Determine the (x, y) coordinate at the center of the cell enclosing the given text.  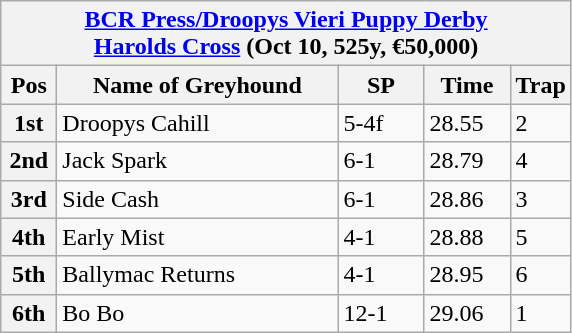
1 (540, 313)
SP (381, 85)
Name of Greyhound (198, 85)
Early Mist (198, 237)
5-4f (381, 123)
Ballymac Returns (198, 275)
Time (467, 85)
4th (29, 237)
28.95 (467, 275)
2 (540, 123)
6 (540, 275)
Jack Spark (198, 161)
3 (540, 199)
28.86 (467, 199)
4 (540, 161)
Pos (29, 85)
Droopys Cahill (198, 123)
1st (29, 123)
Bo Bo (198, 313)
28.88 (467, 237)
3rd (29, 199)
5 (540, 237)
BCR Press/Droopys Vieri Puppy Derby Harolds Cross (Oct 10, 525y, €50,000) (286, 34)
Trap (540, 85)
2nd (29, 161)
12-1 (381, 313)
Side Cash (198, 199)
28.79 (467, 161)
5th (29, 275)
29.06 (467, 313)
6th (29, 313)
28.55 (467, 123)
